Scan for the cell matching the given text and deliver its [x, y] coordinate at center. 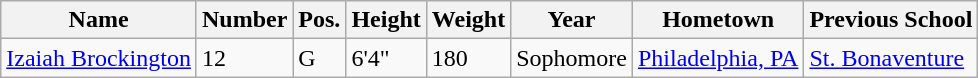
6'4" [386, 58]
Number [244, 20]
Name [99, 20]
Year [572, 20]
Philadelphia, PA [718, 58]
St. Bonaventure [891, 58]
G [320, 58]
Sophomore [572, 58]
Hometown [718, 20]
Izaiah Brockington [99, 58]
Height [386, 20]
180 [468, 58]
Pos. [320, 20]
Weight [468, 20]
Previous School [891, 20]
12 [244, 58]
